Find where the given text appears and provide that cell's center as [x, y] coordinate. 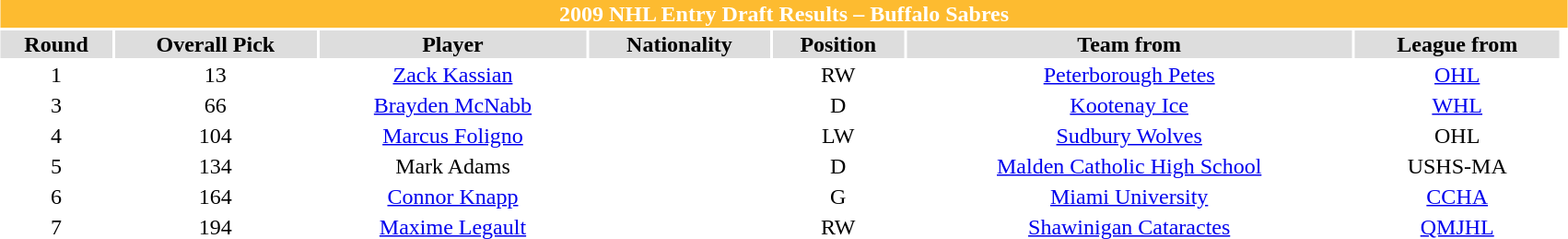
LW [838, 136]
Overall Pick [216, 44]
Round [56, 44]
CCHA [1457, 197]
Malden Catholic High School [1129, 166]
164 [216, 197]
4 [56, 136]
3 [56, 105]
Kootenay Ice [1129, 105]
66 [216, 105]
5 [56, 166]
134 [216, 166]
13 [216, 75]
1 [56, 75]
2009 NHL Entry Draft Results – Buffalo Sabres [784, 14]
Zack Kassian [452, 75]
Sudbury Wolves [1129, 136]
Peterborough Petes [1129, 75]
Brayden McNabb [452, 105]
Connor Knapp [452, 197]
RW [838, 75]
Nationality [680, 44]
G [838, 197]
Position [838, 44]
104 [216, 136]
Team from [1129, 44]
6 [56, 197]
Mark Adams [452, 166]
Miami University [1129, 197]
Marcus Foligno [452, 136]
League from [1457, 44]
Player [452, 44]
USHS-MA [1457, 166]
WHL [1457, 105]
